Pinpoint the cell where the given text exists, returning its (X, Y) midpoint coordinate. 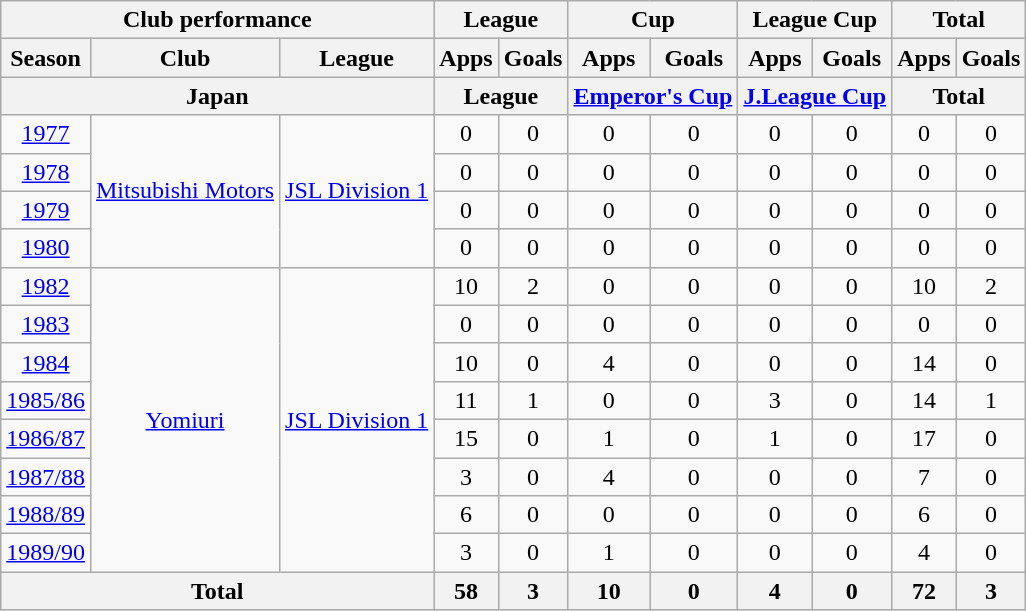
1982 (46, 286)
Mitsubishi Motors (184, 191)
Emperor's Cup (653, 96)
1978 (46, 172)
Cup (653, 20)
Yomiuri (184, 419)
League Cup (815, 20)
15 (466, 438)
17 (924, 438)
11 (466, 400)
7 (924, 477)
Club performance (218, 20)
1984 (46, 362)
1988/89 (46, 515)
1983 (46, 324)
72 (924, 591)
Season (46, 58)
Club (184, 58)
1989/90 (46, 553)
1987/88 (46, 477)
1986/87 (46, 438)
1979 (46, 210)
1985/86 (46, 400)
1980 (46, 248)
Japan (218, 96)
J.League Cup (815, 96)
58 (466, 591)
1977 (46, 134)
